Return the [x, y] coordinate for the center point of the cell that contains the specified text.  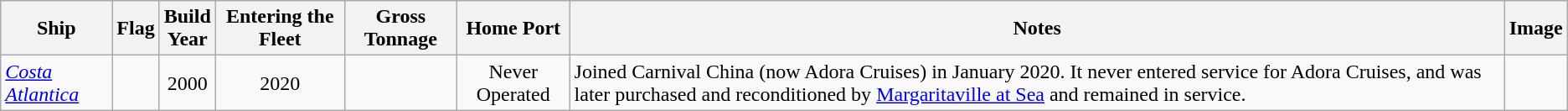
Flag [136, 29]
BuildYear [188, 29]
Image [1536, 29]
Never Operated [513, 82]
2000 [188, 82]
Notes [1037, 29]
Ship [57, 29]
Entering the Fleet [280, 29]
Gross Tonnage [400, 29]
2020 [280, 82]
Costa Atlantica [57, 82]
Home Port [513, 29]
